For the text-containing cell, return its midpoint in (X, Y) coordinate format. 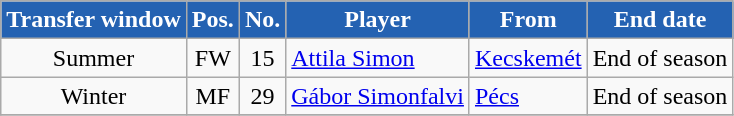
Gábor Simonfalvi (378, 96)
Player (378, 20)
Winter (94, 96)
MF (212, 96)
From (528, 20)
No. (262, 20)
Summer (94, 58)
Pécs (528, 96)
Attila Simon (378, 58)
Kecskemét (528, 58)
29 (262, 96)
Transfer window (94, 20)
FW (212, 58)
End date (660, 20)
15 (262, 58)
Pos. (212, 20)
